Return (X, Y) of the center of cell containing provided text 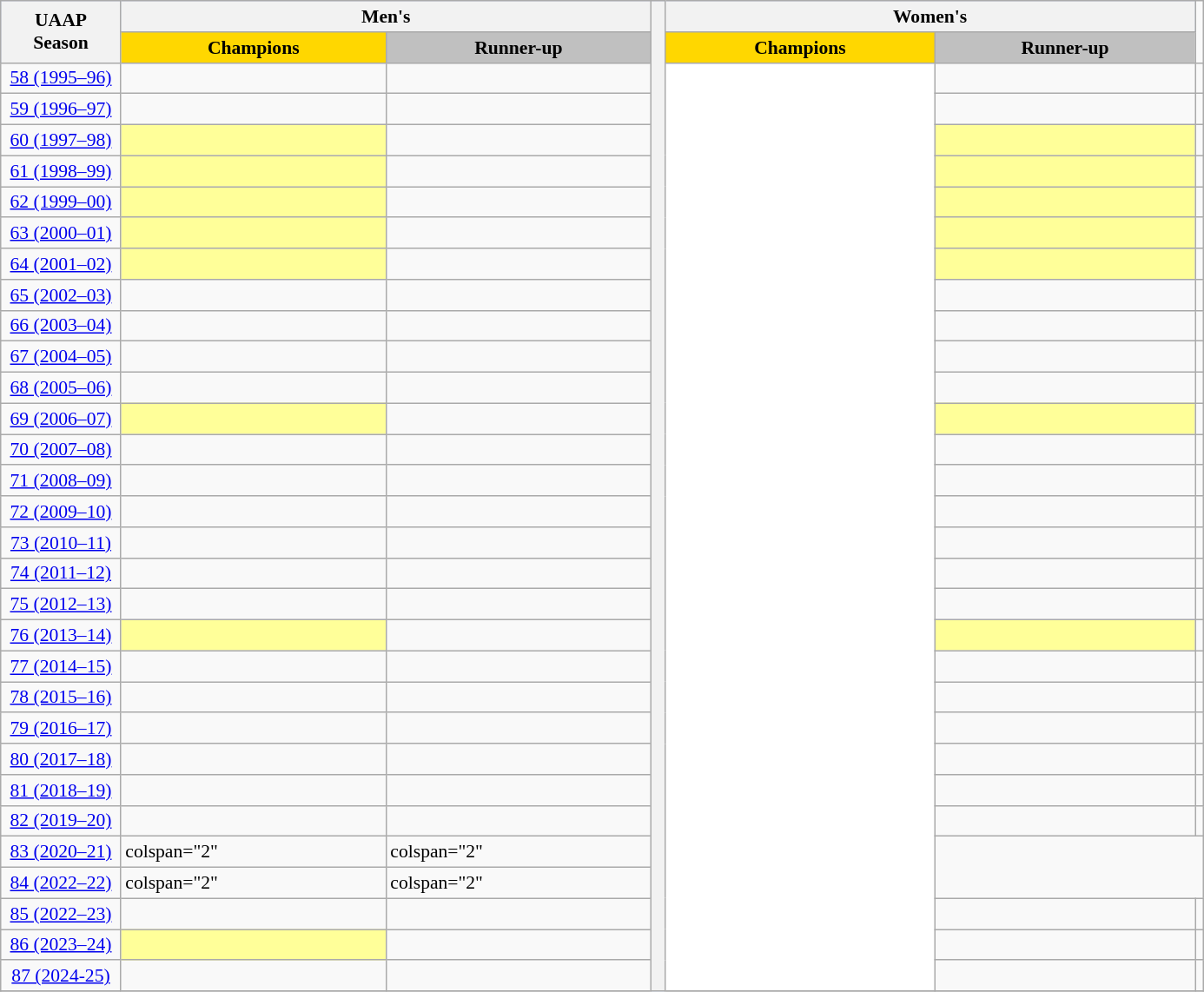
85 (2022–23) (61, 914)
68 (2005–06) (61, 388)
59 (1996–97) (61, 109)
75 (2012–13) (61, 605)
63 (2000–01) (61, 234)
73 (2010–11) (61, 543)
82 (2019–20) (61, 821)
74 (2011–12) (61, 573)
78 (2015–16) (61, 698)
71 (2008–09) (61, 481)
UAAPSeason (61, 31)
76 (2013–14) (61, 636)
Men's (386, 17)
79 (2016–17) (61, 729)
67 (2004–05) (61, 357)
81 (2018–19) (61, 790)
66 (2003–04) (61, 326)
77 (2014–15) (61, 666)
83 (2020–21) (61, 852)
64 (2001–02) (61, 264)
60 (1997–98) (61, 141)
58 (1995–96) (61, 78)
65 (2002–03) (61, 295)
87 (2024-25) (61, 976)
Women's (929, 17)
84 (2022–22) (61, 883)
80 (2017–18) (61, 759)
70 (2007–08) (61, 450)
62 (1999–00) (61, 202)
61 (1998–99) (61, 171)
72 (2009–10) (61, 512)
69 (2006–07) (61, 419)
86 (2023–24) (61, 945)
